Capture the cell that displays the provided text and extract its [X, Y] central coordinate. 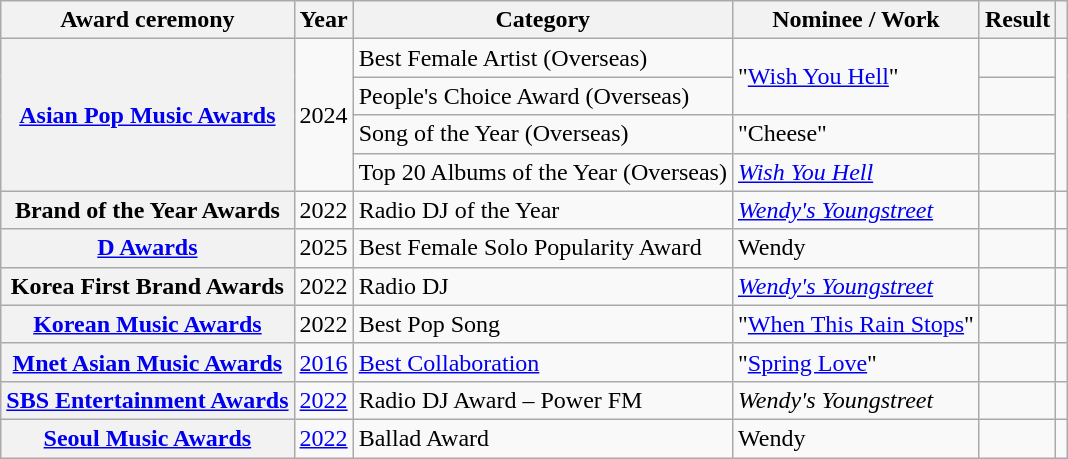
Best Female Solo Popularity Award [542, 248]
Radio DJ Award – Power FM [542, 400]
Best Pop Song [542, 324]
2016 [324, 362]
2024 [324, 115]
SBS Entertainment Awards [148, 400]
Korea First Brand Awards [148, 286]
Brand of the Year Awards [148, 210]
Asian Pop Music Awards [148, 115]
Nominee / Work [856, 20]
Category [542, 20]
2025 [324, 248]
Wish You Hell [856, 172]
"Wish You Hell" [856, 77]
Top 20 Albums of the Year (Overseas) [542, 172]
"Spring Love" [856, 362]
Song of the Year (Overseas) [542, 134]
Mnet Asian Music Awards [148, 362]
Award ceremony [148, 20]
Radio DJ of the Year [542, 210]
People's Choice Award (Overseas) [542, 96]
Best Collaboration [542, 362]
Result [1017, 20]
D Awards [148, 248]
Seoul Music Awards [148, 438]
Best Female Artist (Overseas) [542, 58]
Ballad Award [542, 438]
"When This Rain Stops" [856, 324]
Year [324, 20]
Radio DJ [542, 286]
"Cheese" [856, 134]
Korean Music Awards [148, 324]
